Detect which cell encompasses the target text, then output its (X, Y) center coordinate. 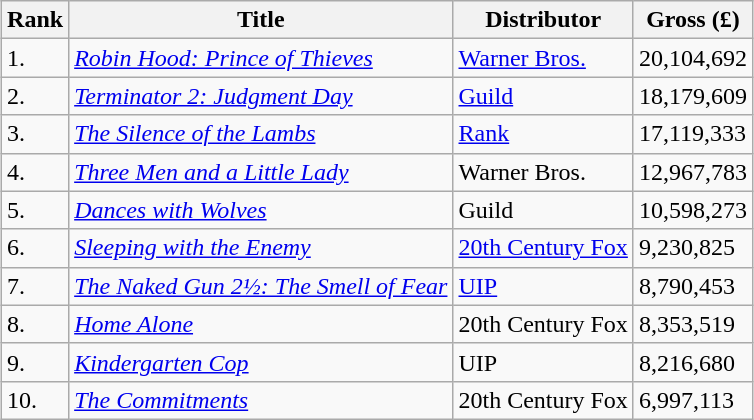
The Commitments (261, 400)
Home Alone (261, 324)
12,967,783 (692, 172)
Three Men and a Little Lady (261, 172)
8,353,519 (692, 324)
6. (36, 248)
17,119,333 (692, 134)
8,216,680 (692, 362)
6,997,113 (692, 400)
Sleeping with the Enemy (261, 248)
5. (36, 210)
7. (36, 286)
8,790,453 (692, 286)
The Silence of the Lambs (261, 134)
1. (36, 58)
10,598,273 (692, 210)
Dances with Wolves (261, 210)
2. (36, 96)
18,179,609 (692, 96)
The Naked Gun 2½: The Smell of Fear (261, 286)
Distributor (543, 20)
9. (36, 362)
4. (36, 172)
9,230,825 (692, 248)
Terminator 2: Judgment Day (261, 96)
8. (36, 324)
Kindergarten Cop (261, 362)
10. (36, 400)
3. (36, 134)
Gross (£) (692, 20)
Robin Hood: Prince of Thieves (261, 58)
20,104,692 (692, 58)
Title (261, 20)
